Identify which cell holds the provided text, then report its [X, Y] central coordinate. 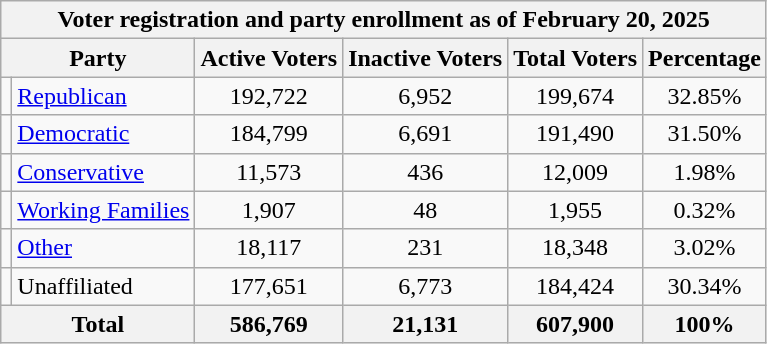
Active Voters [269, 58]
31.50% [705, 134]
Conservative [104, 172]
Inactive Voters [426, 58]
3.02% [705, 248]
18,348 [576, 248]
184,799 [269, 134]
0.32% [705, 210]
100% [705, 324]
586,769 [269, 324]
30.34% [705, 286]
48 [426, 210]
6,952 [426, 96]
6,691 [426, 134]
436 [426, 172]
6,773 [426, 286]
607,900 [576, 324]
21,131 [426, 324]
177,651 [269, 286]
Party [98, 58]
12,009 [576, 172]
18,117 [269, 248]
192,722 [269, 96]
199,674 [576, 96]
Percentage [705, 58]
Democratic [104, 134]
1,907 [269, 210]
Republican [104, 96]
1.98% [705, 172]
Total Voters [576, 58]
231 [426, 248]
184,424 [576, 286]
11,573 [269, 172]
191,490 [576, 134]
Working Families [104, 210]
Other [104, 248]
Total [98, 324]
1,955 [576, 210]
Unaffiliated [104, 286]
Voter registration and party enrollment as of February 20, 2025 [384, 20]
32.85% [705, 96]
